For the text-containing cell, return its midpoint in (X, Y) coordinate format. 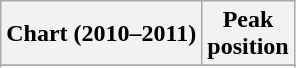
Chart (2010–2011) (102, 34)
Peakposition (248, 34)
